Scan for the cell matching the given text and deliver its (x, y) coordinate at center. 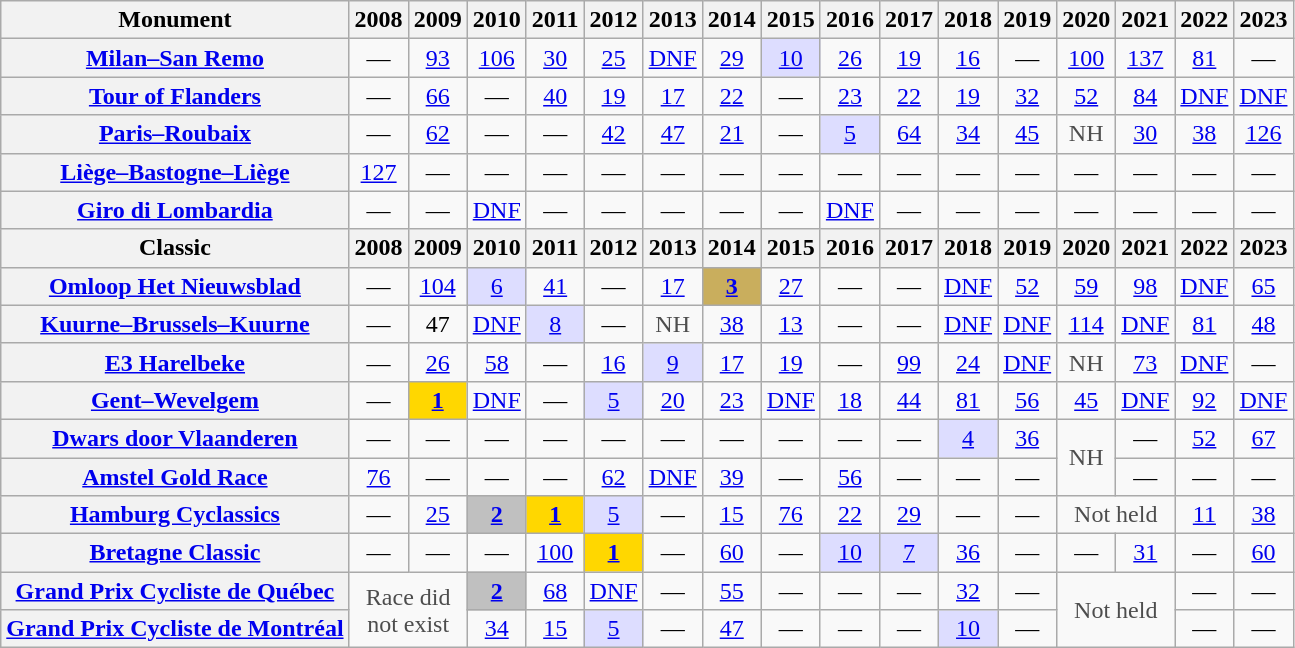
Race didnot exist (408, 610)
6 (496, 286)
Grand Prix Cycliste de Québec (175, 591)
66 (438, 96)
126 (1264, 134)
Gent–Wevelgem (175, 400)
24 (968, 362)
Bretagne Classic (175, 553)
92 (1204, 400)
127 (378, 172)
3 (732, 286)
99 (908, 362)
106 (496, 58)
64 (908, 134)
Liège–Bastogne–Liège (175, 172)
Milan–San Remo (175, 58)
27 (790, 286)
Monument (175, 20)
13 (790, 324)
11 (1204, 515)
68 (555, 591)
Kuurne–Brussels–Kuurne (175, 324)
40 (555, 96)
8 (555, 324)
7 (908, 553)
93 (438, 58)
55 (732, 591)
Tour of Flanders (175, 96)
73 (1146, 362)
Dwars door Vlaanderen (175, 438)
67 (1264, 438)
Paris–Roubaix (175, 134)
137 (1146, 58)
Hamburg Cyclassics (175, 515)
Classic (175, 248)
21 (732, 134)
4 (968, 438)
20 (672, 400)
44 (908, 400)
E3 Harelbeke (175, 362)
Grand Prix Cycliste de Montréal (175, 629)
98 (1146, 286)
104 (438, 286)
59 (1086, 286)
9 (672, 362)
84 (1146, 96)
Giro di Lombardia (175, 210)
48 (1264, 324)
42 (614, 134)
39 (732, 477)
58 (496, 362)
65 (1264, 286)
114 (1086, 324)
31 (1146, 553)
Omloop Het Nieuwsblad (175, 286)
Amstel Gold Race (175, 477)
18 (850, 400)
41 (555, 286)
